Capture the cell that displays the provided text and extract its (x, y) central coordinate. 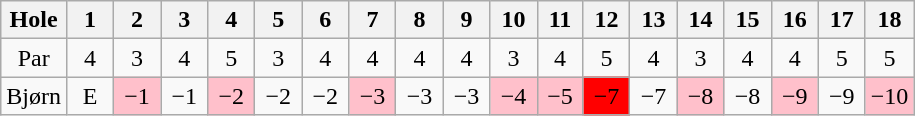
18 (890, 20)
6 (326, 20)
11 (560, 20)
E (90, 96)
−5 (560, 96)
7 (372, 20)
Bjørn (34, 96)
−10 (890, 96)
12 (606, 20)
13 (654, 20)
Par (34, 58)
1 (90, 20)
9 (466, 20)
16 (794, 20)
8 (420, 20)
10 (514, 20)
15 (748, 20)
−4 (514, 96)
17 (842, 20)
Hole (34, 20)
2 (138, 20)
14 (700, 20)
